Return (X, Y) of the center of cell containing provided text 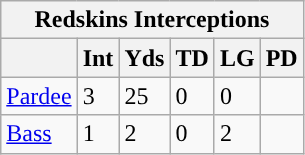
Yds (144, 58)
Bass (39, 134)
LG (237, 58)
Redskins Interceptions (152, 20)
1 (98, 134)
PD (282, 58)
TD (192, 58)
25 (144, 96)
Int (98, 58)
Pardee (39, 96)
3 (98, 96)
